Detect which cell encompasses the target text, then output its [x, y] center coordinate. 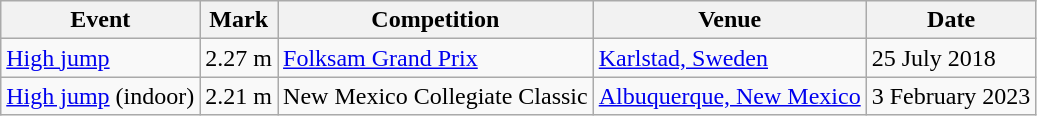
Mark [239, 20]
2.27 m [239, 58]
High jump (indoor) [100, 96]
Event [100, 20]
25 July 2018 [951, 58]
Albuquerque, New Mexico [730, 96]
2.21 m [239, 96]
3 February 2023 [951, 96]
Date [951, 20]
High jump [100, 58]
Competition [436, 20]
New Mexico Collegiate Classic [436, 96]
Venue [730, 20]
Karlstad, Sweden [730, 58]
Folksam Grand Prix [436, 58]
